For the text-containing cell, return its midpoint in (x, y) coordinate format. 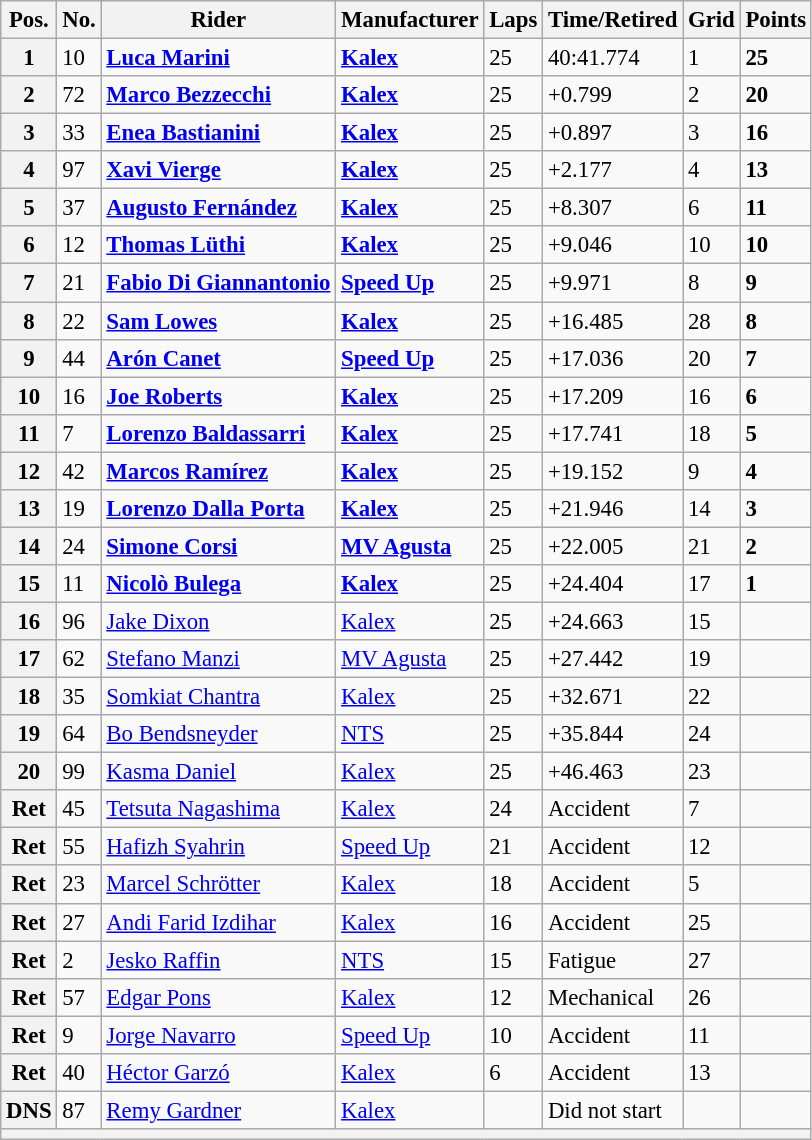
+22.005 (613, 546)
Marcel Schrötter (218, 885)
Andi Farid Izdihar (218, 922)
Rider (218, 20)
Marcos Ramírez (218, 471)
37 (79, 208)
Luca Marini (218, 58)
Edgar Pons (218, 997)
Héctor Garzó (218, 1073)
Augusto Fernández (218, 208)
+21.946 (613, 509)
+35.844 (613, 734)
Fatigue (613, 960)
Pos. (29, 20)
28 (712, 321)
Fabio Di Giannantonio (218, 283)
44 (79, 358)
+46.463 (613, 772)
Stefano Manzi (218, 659)
+9.971 (613, 283)
Xavi Vierge (218, 170)
Hafizh Syahrin (218, 847)
35 (79, 697)
Marco Bezzecchi (218, 95)
Did not start (613, 1110)
+17.036 (613, 358)
+27.442 (613, 659)
Simone Corsi (218, 546)
+17.741 (613, 433)
+0.897 (613, 133)
57 (79, 997)
33 (79, 133)
+8.307 (613, 208)
45 (79, 809)
Tetsuta Nagashima (218, 809)
+0.799 (613, 95)
Remy Gardner (218, 1110)
Lorenzo Dalla Porta (218, 509)
40:41.774 (613, 58)
99 (79, 772)
Thomas Lüthi (218, 245)
Grid (712, 20)
Jesko Raffin (218, 960)
Sam Lowes (218, 321)
+19.152 (613, 471)
Manufacturer (410, 20)
+9.046 (613, 245)
Jake Dixon (218, 621)
Points (776, 20)
55 (79, 847)
42 (79, 471)
Jorge Navarro (218, 1035)
40 (79, 1073)
No. (79, 20)
62 (79, 659)
97 (79, 170)
DNS (29, 1110)
Joe Roberts (218, 396)
+17.209 (613, 396)
Time/Retired (613, 20)
+16.485 (613, 321)
Somkiat Chantra (218, 697)
+32.671 (613, 697)
+24.404 (613, 584)
Arón Canet (218, 358)
87 (79, 1110)
96 (79, 621)
Mechanical (613, 997)
Bo Bendsneyder (218, 734)
26 (712, 997)
Lorenzo Baldassarri (218, 433)
Enea Bastianini (218, 133)
Nicolò Bulega (218, 584)
72 (79, 95)
Kasma Daniel (218, 772)
Laps (514, 20)
+2.177 (613, 170)
64 (79, 734)
+24.663 (613, 621)
